Capture the cell that displays the provided text and extract its [X, Y] central coordinate. 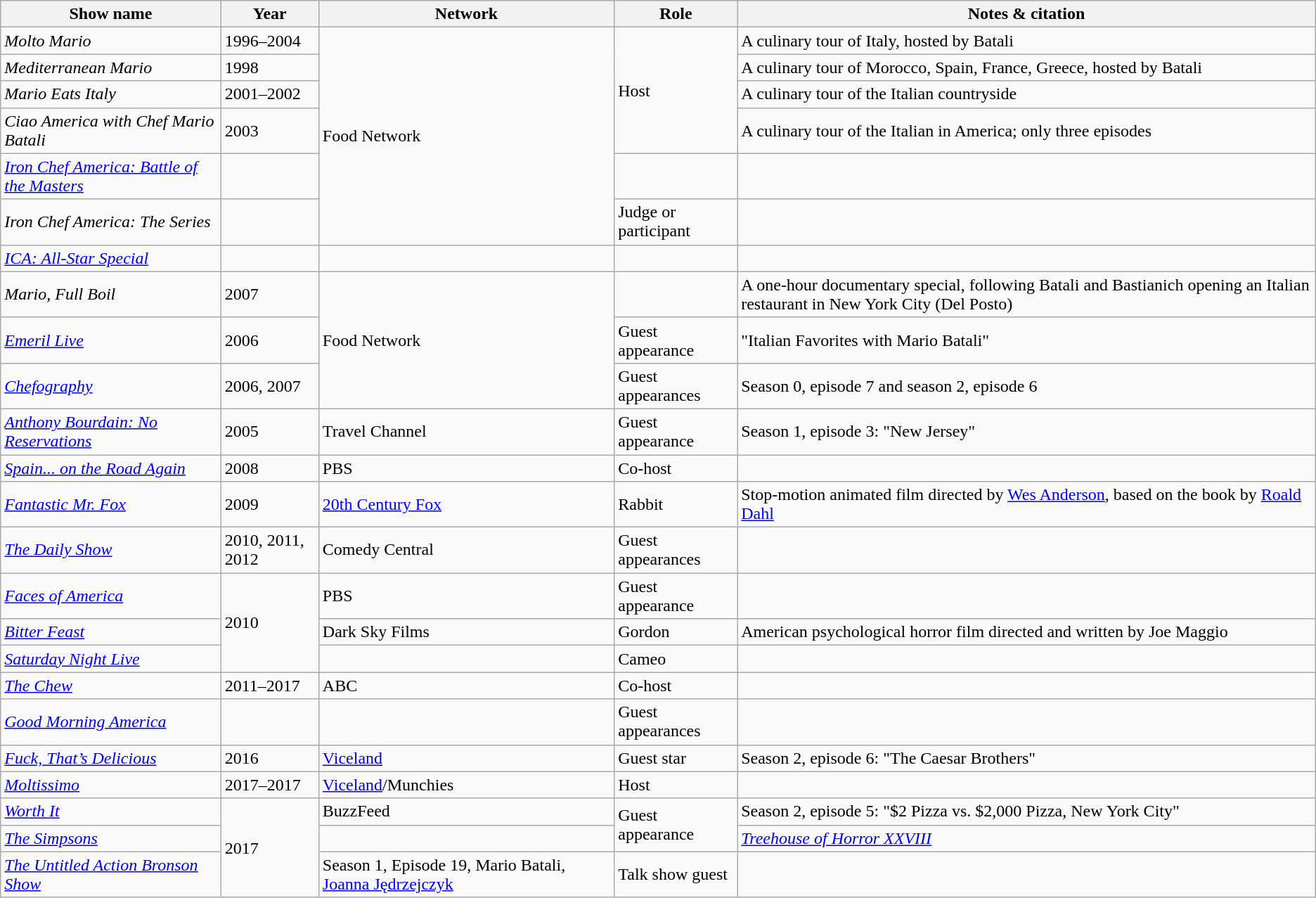
Saturday Night Live [111, 659]
"Italian Favorites with Mario Batali" [1026, 340]
A culinary tour of Morocco, Spain, France, Greece, hosted by Batali [1026, 68]
Good Morning America [111, 721]
Ciao America with Chef Mario Batali [111, 131]
2008 [270, 468]
Notes & citation [1026, 14]
Faces of America [111, 596]
2007 [270, 294]
Rabbit [676, 505]
Comedy Central [466, 550]
Fantastic Mr. Fox [111, 505]
Moltissimo [111, 785]
Show name [111, 14]
1996–2004 [270, 41]
2016 [270, 758]
2009 [270, 505]
The Simpsons [111, 838]
Treehouse of Horror XXVIII [1026, 838]
2006, 2007 [270, 385]
Fuck, That’s Delicious [111, 758]
Network [466, 14]
A culinary tour of the Italian countryside [1026, 94]
Talk show guest [676, 875]
Spain... on the Road Again [111, 468]
Molto Mario [111, 41]
Emeril Live [111, 340]
Anthony Bourdain: No Reservations [111, 432]
2005 [270, 432]
Viceland/Munchies [466, 785]
1998 [270, 68]
20th Century Fox [466, 505]
A culinary tour of Italy, hosted by Batali [1026, 41]
Season 2, episode 5: "$2 Pizza vs. $2,000 Pizza, New York City" [1026, 812]
Guest star [676, 758]
Cameo [676, 659]
Travel Channel [466, 432]
Judge or participant [676, 222]
Season 2, episode 6: "The Caesar Brothers" [1026, 758]
BuzzFeed [466, 812]
American psychological horror film directed and written by Joe Maggio [1026, 632]
Dark Sky Films [466, 632]
The Daily Show [111, 550]
Iron Chef America: The Series [111, 222]
Iron Chef America: Battle of the Masters [111, 176]
2006 [270, 340]
ICA: All-Star Special [111, 258]
Chefography [111, 385]
2010 [270, 623]
2017–2017 [270, 785]
2001–2002 [270, 94]
Season 1, Episode 19, Mario Batali, Joanna Jędrzejczyk [466, 875]
Season 0, episode 7 and season 2, episode 6 [1026, 385]
Mario Eats Italy [111, 94]
Year [270, 14]
Gordon [676, 632]
2010, 2011, 2012 [270, 550]
The Chew [111, 686]
Season 1, episode 3: "New Jersey" [1026, 432]
The Untitled Action Bronson Show [111, 875]
Mediterranean Mario [111, 68]
2003 [270, 131]
Viceland [466, 758]
Mario, Full Boil [111, 294]
Worth It [111, 812]
ABC [466, 686]
Bitter Feast [111, 632]
2017 [270, 848]
Role [676, 14]
A culinary tour of the Italian in America; only three episodes [1026, 131]
2011–2017 [270, 686]
Stop-motion animated film directed by Wes Anderson, based on the book by Roald Dahl [1026, 505]
A one-hour documentary special, following Batali and Bastianich opening an Italian restaurant in New York City (Del Posto) [1026, 294]
